Pinpoint the cell where the given text exists, returning its (x, y) midpoint coordinate. 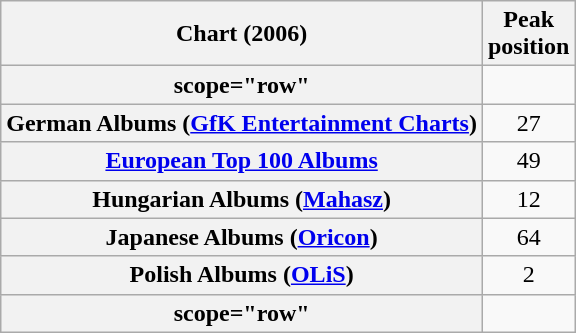
European Top 100 Albums (242, 161)
Japanese Albums (Oricon) (242, 237)
Chart (2006) (242, 34)
12 (528, 199)
27 (528, 123)
64 (528, 237)
49 (528, 161)
2 (528, 275)
German Albums (GfK Entertainment Charts) (242, 123)
Polish Albums (OLiS) (242, 275)
Peakposition (528, 34)
Hungarian Albums (Mahasz) (242, 199)
